Search for the cell housing the specified text and yield its (x, y) center coordinate. 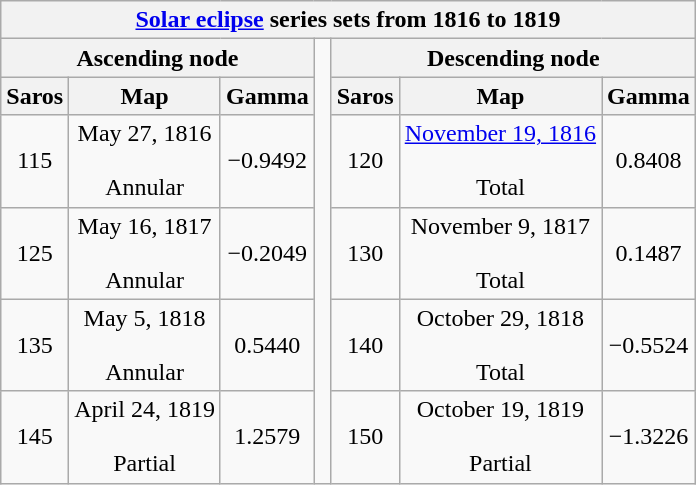
November 19, 1816Total (500, 161)
October 19, 1819Partial (500, 437)
125 (35, 253)
April 24, 1819Partial (145, 437)
October 29, 1818Total (500, 345)
140 (365, 345)
−0.2049 (267, 253)
May 16, 1817Annular (145, 253)
−0.9492 (267, 161)
−0.5524 (649, 345)
120 (365, 161)
−1.3226 (649, 437)
May 5, 1818Annular (145, 345)
1.2579 (267, 437)
0.1487 (649, 253)
0.5440 (267, 345)
May 27, 1816Annular (145, 161)
0.8408 (649, 161)
Descending node (513, 58)
Solar eclipse series sets from 1816 to 1819 (348, 20)
135 (35, 345)
November 9, 1817Total (500, 253)
Ascending node (158, 58)
145 (35, 437)
130 (365, 253)
150 (365, 437)
115 (35, 161)
